Scan for the cell matching the given text and deliver its (x, y) coordinate at center. 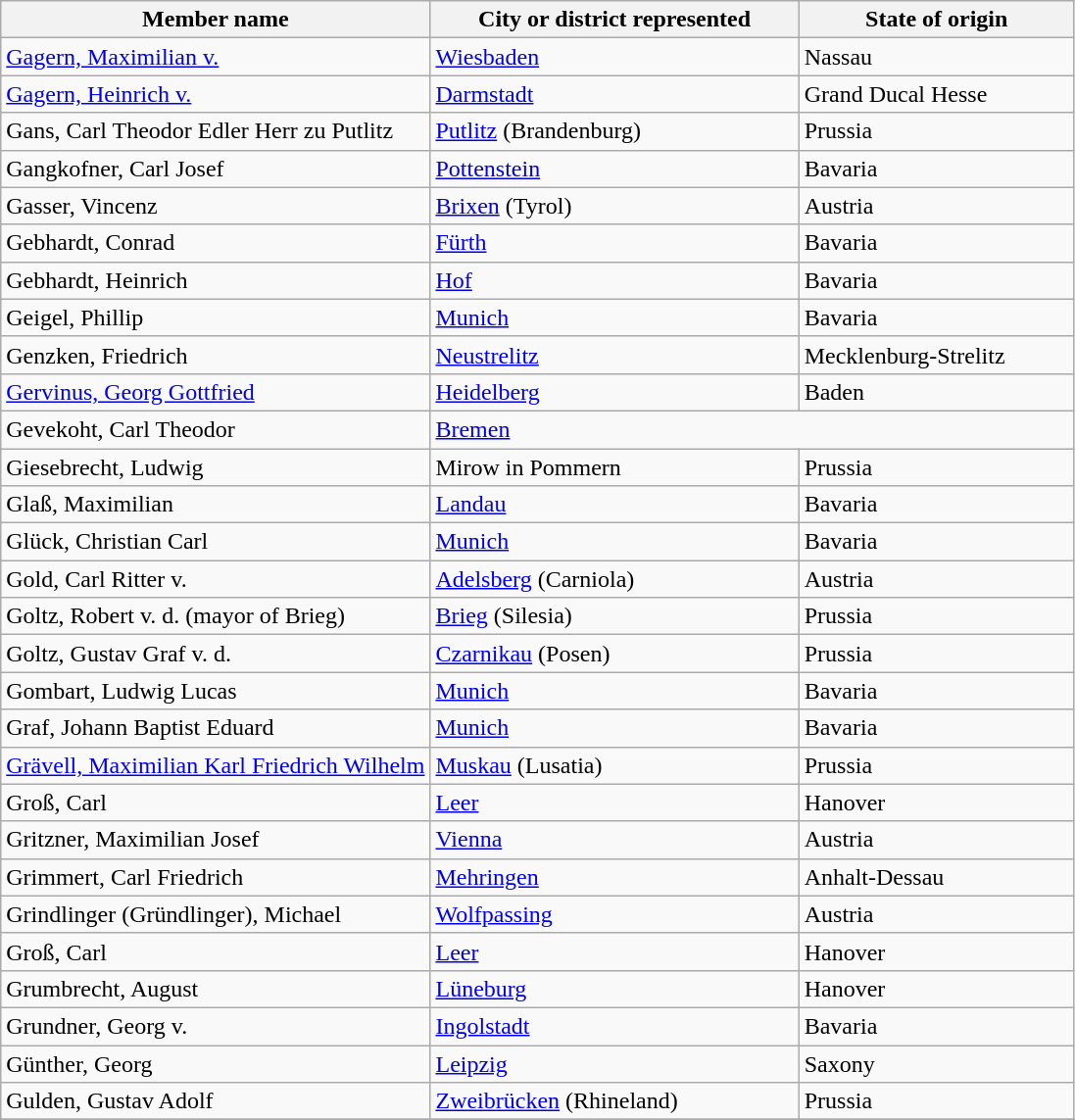
Bremen (753, 429)
Grävell, Maximilian Karl Friedrich Wilhelm (216, 765)
Gans, Carl Theodor Edler Herr zu Putlitz (216, 131)
Gritzner, Maximilian Josef (216, 840)
Landau (614, 505)
Mirow in Pommern (614, 467)
Grumbrecht, August (216, 989)
Heidelberg (614, 392)
Goltz, Gustav Graf v. d. (216, 654)
Brieg (Silesia) (614, 616)
Wiesbaden (614, 57)
Mehringen (614, 877)
Goltz, Robert v. d. (mayor of Brieg) (216, 616)
Anhalt-Dessau (937, 877)
Neustrelitz (614, 355)
Gervinus, Georg Gottfried (216, 392)
Gold, Carl Ritter v. (216, 579)
Pottenstein (614, 169)
Mecklenburg-Strelitz (937, 355)
Member name (216, 20)
Leipzig (614, 1063)
Ingolstadt (614, 1026)
Gebhardt, Conrad (216, 243)
Muskau (Lusatia) (614, 765)
Darmstadt (614, 94)
Günther, Georg (216, 1063)
Hof (614, 280)
Gagern, Heinrich v. (216, 94)
Glaß, Maximilian (216, 505)
Czarnikau (Posen) (614, 654)
Vienna (614, 840)
Grand Ducal Hesse (937, 94)
Fürth (614, 243)
Glück, Christian Carl (216, 542)
Gebhardt, Heinrich (216, 280)
Baden (937, 392)
Nassau (937, 57)
Lüneburg (614, 989)
Giesebrecht, Ludwig (216, 467)
Graf, Johann Baptist Eduard (216, 728)
Brixen (Tyrol) (614, 206)
Grindlinger (Gründlinger), Michael (216, 914)
Grundner, Georg v. (216, 1026)
Gasser, Vincenz (216, 206)
Zweibrücken (Rhineland) (614, 1101)
Wolfpassing (614, 914)
Gangkofner, Carl Josef (216, 169)
Saxony (937, 1063)
Gevekoht, Carl Theodor (216, 429)
Gombart, Ludwig Lucas (216, 691)
Genzken, Friedrich (216, 355)
State of origin (937, 20)
Putlitz (Brandenburg) (614, 131)
City or district represented (614, 20)
Geigel, Phillip (216, 317)
Gulden, Gustav Adolf (216, 1101)
Adelsberg (Carniola) (614, 579)
Gagern, Maximilian v. (216, 57)
Grimmert, Carl Friedrich (216, 877)
